Locate the cell with the specified text and output its (x, y) center coordinate. 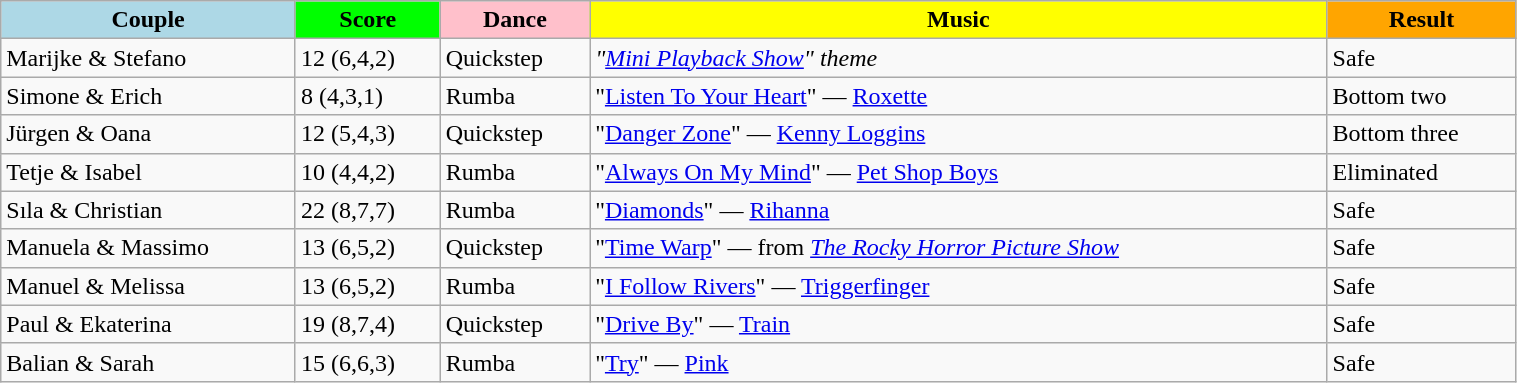
Balian & Sarah (148, 362)
Jürgen & Oana (148, 134)
"I Follow Rivers" — Triggerfinger (958, 286)
15 (6,6,3) (368, 362)
12 (5,4,3) (368, 134)
Dance (514, 20)
Eliminated (1422, 172)
Simone & Erich (148, 96)
Marijke & Stefano (148, 58)
"Time Warp" — from The Rocky Horror Picture Show (958, 248)
Paul & Ekaterina (148, 324)
Couple (148, 20)
"Try" — Pink (958, 362)
"Drive By" — Train (958, 324)
22 (8,7,7) (368, 210)
10 (4,4,2) (368, 172)
"Diamonds" — Rihanna (958, 210)
12 (6,4,2) (368, 58)
8 (4,3,1) (368, 96)
Score (368, 20)
19 (8,7,4) (368, 324)
Bottom two (1422, 96)
Bottom three (1422, 134)
"Listen To Your Heart" — Roxette (958, 96)
Manuel & Melissa (148, 286)
"Always On My Mind" — Pet Shop Boys (958, 172)
Music (958, 20)
"Danger Zone" — Kenny Loggins (958, 134)
"Mini Playback Show" theme (958, 58)
Tetje & Isabel (148, 172)
Sıla & Christian (148, 210)
Result (1422, 20)
Manuela & Massimo (148, 248)
